Return [x, y] of the center of cell containing provided text 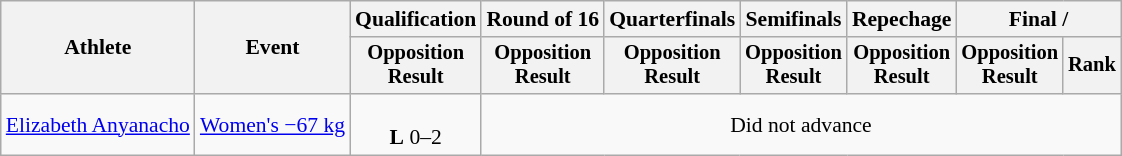
Quarterfinals [672, 19]
Event [272, 48]
L 0–2 [416, 124]
Athlete [98, 48]
Semifinals [794, 19]
Did not advance [800, 124]
Rank [1092, 66]
Repechage [902, 19]
Final / [1038, 19]
Qualification [416, 19]
Elizabeth Anyanacho [98, 124]
Round of 16 [542, 19]
Women's −67 kg [272, 124]
